Provide the [x, y] coordinate of the cell's center where the given text is located.  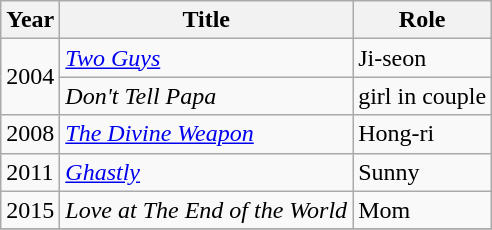
girl in couple [422, 96]
Ji-seon [422, 58]
2011 [30, 172]
Ghastly [206, 172]
Hong-ri [422, 134]
Title [206, 20]
Don't Tell Papa [206, 96]
Sunny [422, 172]
The Divine Weapon [206, 134]
Two Guys [206, 58]
2008 [30, 134]
Mom [422, 210]
Love at The End of the World [206, 210]
2004 [30, 77]
Year [30, 20]
2015 [30, 210]
Role [422, 20]
